For the text-containing cell, return its midpoint in (x, y) coordinate format. 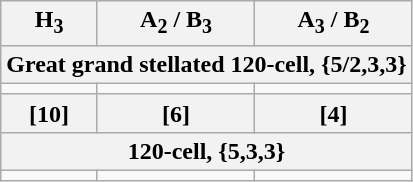
H3 (50, 23)
A2 / B3 (176, 23)
[10] (50, 113)
[6] (176, 113)
Great grand stellated 120-cell, {5/2,3,3} (206, 64)
120-cell, {5,3,3} (206, 151)
A3 / B2 (334, 23)
[4] (334, 113)
